Detect which cell encompasses the target text, then output its (x, y) center coordinate. 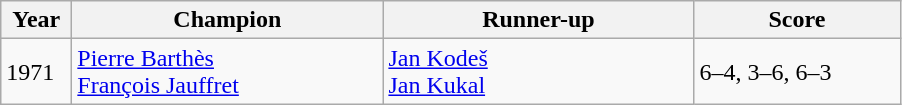
6–4, 3–6, 6–3 (797, 72)
Year (36, 20)
Score (797, 20)
1971 (36, 72)
Pierre Barthès François Jauffret (228, 72)
Jan Kodeš Jan Kukal (538, 72)
Runner-up (538, 20)
Champion (228, 20)
